Provide the (X, Y) coordinate of the cell's center where the given text is located.  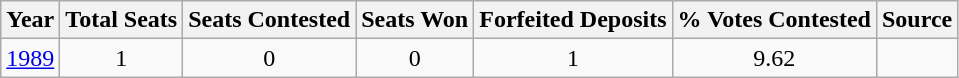
Source (916, 20)
9.62 (774, 58)
Forfeited Deposits (573, 20)
1989 (30, 58)
Seats Won (415, 20)
Total Seats (122, 20)
Year (30, 20)
Seats Contested (270, 20)
% Votes Contested (774, 20)
